Pinpoint the cell where the given text exists, returning its [X, Y] midpoint coordinate. 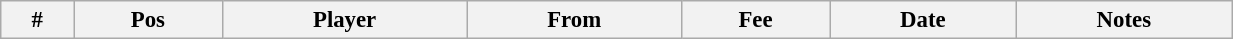
From [574, 20]
Date [923, 20]
Pos [148, 20]
Player [344, 20]
Notes [1124, 20]
Fee [755, 20]
# [38, 20]
